Capture the cell that displays the provided text and extract its [x, y] central coordinate. 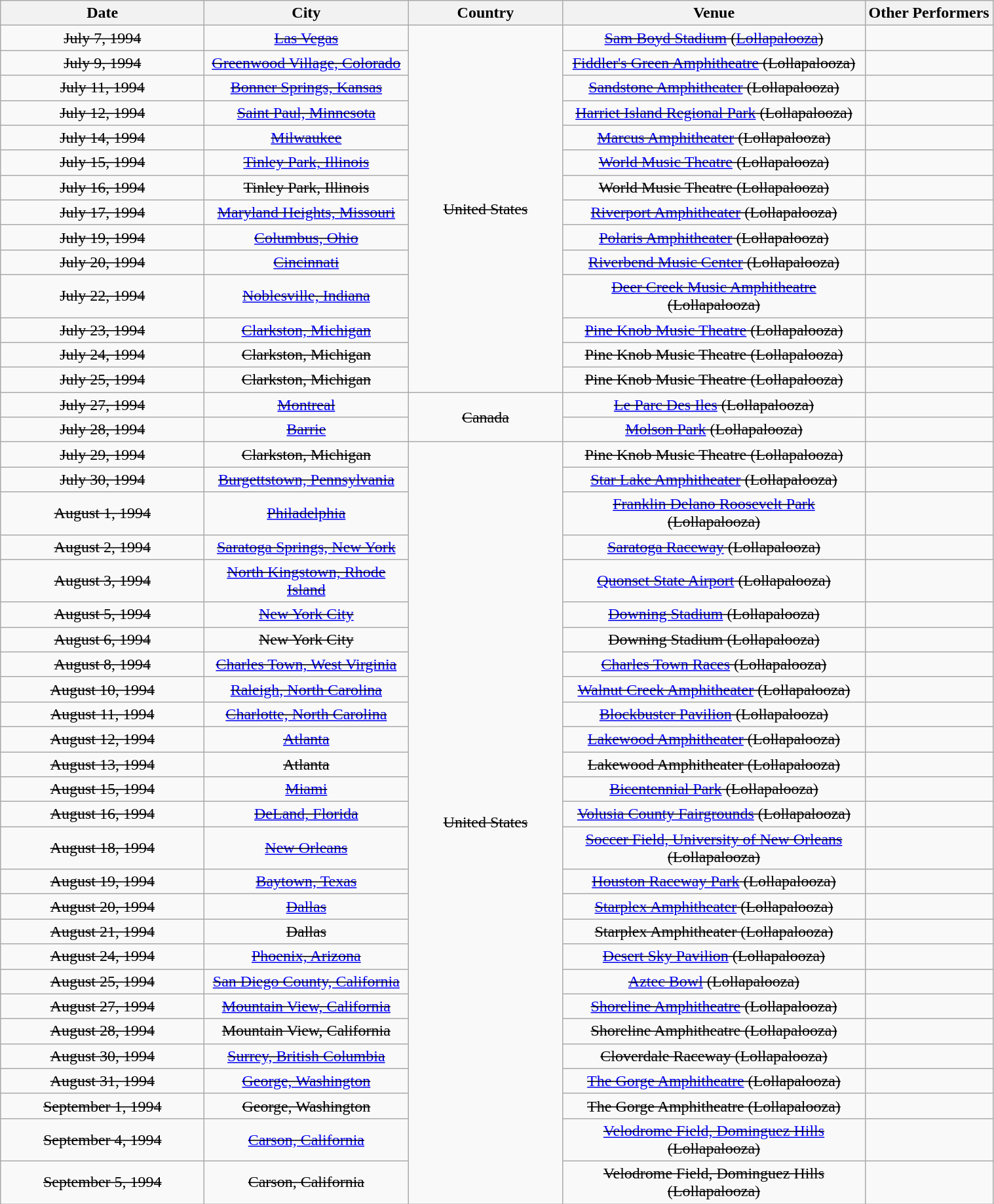
Barrie [307, 430]
Greenwood Village, Colorado [307, 63]
August 20, 1994 [102, 907]
July 7, 1994 [102, 38]
July 27, 1994 [102, 405]
Cincinnati [307, 262]
Soccer Field, University of New Orleans (Lollapalooza) [714, 848]
July 24, 1994 [102, 355]
Le Parc Des Iles (Lollapalooza) [714, 405]
Saratoga Springs, New York [307, 547]
Noblesville, Indiana [307, 296]
Molson Park (Lollapalooza) [714, 430]
Volusia County Fairgrounds (Lollapalooza) [714, 814]
Montreal [307, 405]
August 3, 1994 [102, 580]
Date [102, 13]
Aztec Bowl (Lollapalooza) [714, 981]
Philadelphia [307, 514]
Las Vegas [307, 38]
DeLand, Florida [307, 814]
August 5, 1994 [102, 614]
Riverport Amphitheater (Lollapalooza) [714, 212]
Saratoga Raceway (Lollapalooza) [714, 547]
July 11, 1994 [102, 88]
August 2, 1994 [102, 547]
August 8, 1994 [102, 664]
Canada [486, 417]
July 22, 1994 [102, 296]
July 19, 1994 [102, 237]
Houston Raceway Park (Lollapalooza) [714, 882]
Miami [307, 789]
Sandstone Amphitheater (Lollapalooza) [714, 88]
Deer Creek Music Amphitheatre (Lollapalooza) [714, 296]
Franklin Delano Roosevelt Park (Lollapalooza) [714, 514]
August 21, 1994 [102, 931]
July 25, 1994 [102, 380]
August 28, 1994 [102, 1031]
Blockbuster Pavilion (Lollapalooza) [714, 714]
Surrey, British Columbia [307, 1056]
August 10, 1994 [102, 689]
Bonner Springs, Kansas [307, 88]
August 12, 1994 [102, 739]
Maryland Heights, Missouri [307, 212]
July 15, 1994 [102, 162]
Raleigh, North Carolina [307, 689]
July 9, 1994 [102, 63]
August 6, 1994 [102, 639]
July 23, 1994 [102, 329]
August 19, 1994 [102, 882]
Venue [714, 13]
Walnut Creek Amphitheater (Lollapalooza) [714, 689]
August 27, 1994 [102, 1006]
July 20, 1994 [102, 262]
Charles Town, West Virginia [307, 664]
Milwaukee [307, 138]
July 28, 1994 [102, 430]
Phoenix, Arizona [307, 956]
July 30, 1994 [102, 480]
August 24, 1994 [102, 956]
Harriet Island Regional Park (Lollapalooza) [714, 113]
Sam Boyd Stadium (Lollapalooza) [714, 38]
August 25, 1994 [102, 981]
September 5, 1994 [102, 1182]
Cloverdale Raceway (Lollapalooza) [714, 1056]
August 16, 1994 [102, 814]
July 29, 1994 [102, 455]
August 31, 1994 [102, 1081]
Riverbend Music Center (Lollapalooza) [714, 262]
City [307, 13]
August 15, 1994 [102, 789]
Country [486, 13]
Quonset State Airport (Lollapalooza) [714, 580]
Polaris Amphitheater (Lollapalooza) [714, 237]
Baytown, Texas [307, 882]
Charlotte, North Carolina [307, 714]
August 18, 1994 [102, 848]
August 13, 1994 [102, 764]
July 16, 1994 [102, 187]
New Orleans [307, 848]
North Kingstown, Rhode Island [307, 580]
Burgettstown, Pennsylvania [307, 480]
August 30, 1994 [102, 1056]
July 12, 1994 [102, 113]
Fiddler's Green Amphitheatre (Lollapalooza) [714, 63]
July 17, 1994 [102, 212]
Desert Sky Pavilion (Lollapalooza) [714, 956]
September 4, 1994 [102, 1140]
July 14, 1994 [102, 138]
August 1, 1994 [102, 514]
Saint Paul, Minnesota [307, 113]
Bicentennial Park (Lollapalooza) [714, 789]
San Diego County, California [307, 981]
Marcus Amphitheater (Lollapalooza) [714, 138]
Other Performers [929, 13]
Star Lake Amphitheater (Lollapalooza) [714, 480]
Columbus, Ohio [307, 237]
Charles Town Races (Lollapalooza) [714, 664]
September 1, 1994 [102, 1106]
August 11, 1994 [102, 714]
